Identify which cell holds the provided text, then report its (x, y) central coordinate. 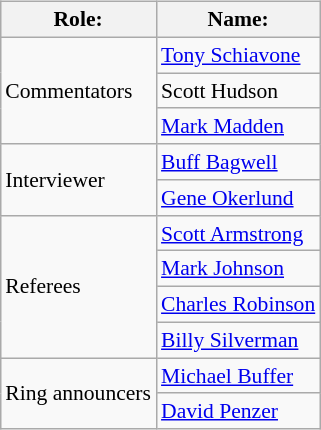
Mark Madden (238, 126)
Name: (238, 20)
Tony Schiavone (238, 55)
Role: (78, 20)
Interviewer (78, 180)
Gene Okerlund (238, 198)
Michael Buffer (238, 376)
Ring announcers (78, 394)
Commentators (78, 90)
Mark Johnson (238, 269)
Billy Silverman (238, 340)
Referees (78, 286)
Charles Robinson (238, 305)
Buff Bagwell (238, 162)
Scott Hudson (238, 91)
David Penzer (238, 411)
Scott Armstrong (238, 233)
